Determine the (x, y) coordinate at the center of the cell enclosing the given text.  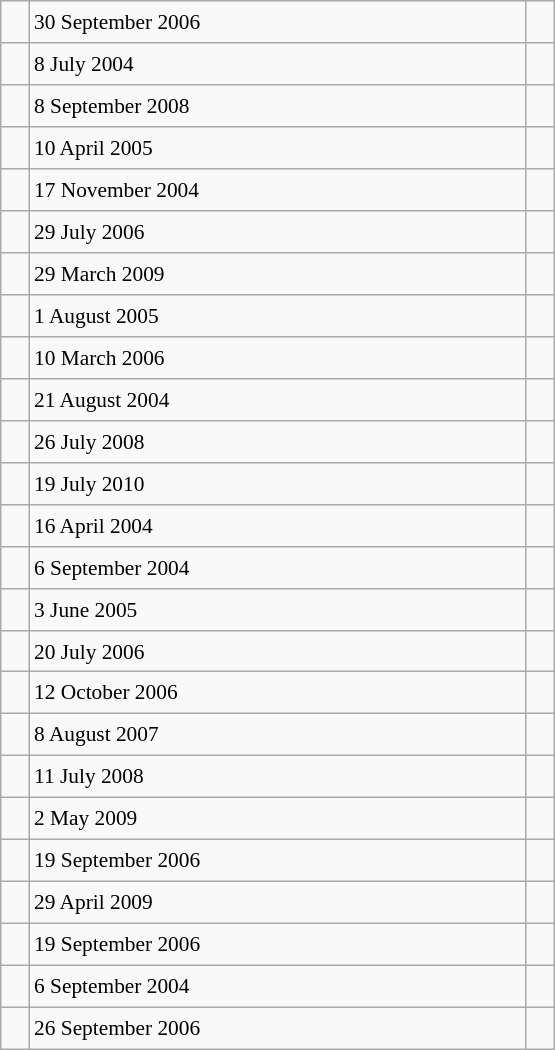
29 March 2009 (278, 274)
19 July 2010 (278, 483)
8 September 2008 (278, 106)
8 July 2004 (278, 64)
1 August 2005 (278, 316)
20 July 2006 (278, 651)
29 July 2006 (278, 232)
29 April 2009 (278, 903)
17 November 2004 (278, 190)
10 March 2006 (278, 358)
16 April 2004 (278, 525)
26 September 2006 (278, 1028)
21 August 2004 (278, 399)
8 August 2007 (278, 735)
12 October 2006 (278, 693)
3 June 2005 (278, 609)
26 July 2008 (278, 441)
2 May 2009 (278, 819)
30 September 2006 (278, 22)
10 April 2005 (278, 148)
11 July 2008 (278, 777)
